Find where the given text appears and provide that cell's center as [X, Y] coordinate. 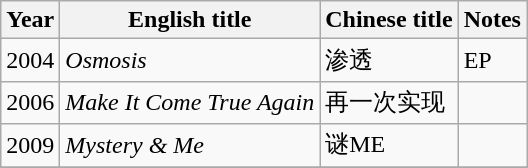
渗透 [389, 60]
Year [30, 20]
EP [492, 60]
2004 [30, 60]
Osmosis [190, 60]
English title [190, 20]
2009 [30, 146]
再一次实现 [389, 102]
Mystery & Me [190, 146]
Make It Come True Again [190, 102]
Chinese title [389, 20]
2006 [30, 102]
谜ME [389, 146]
Notes [492, 20]
